Find where the given text appears and provide that cell's center as (X, Y) coordinate. 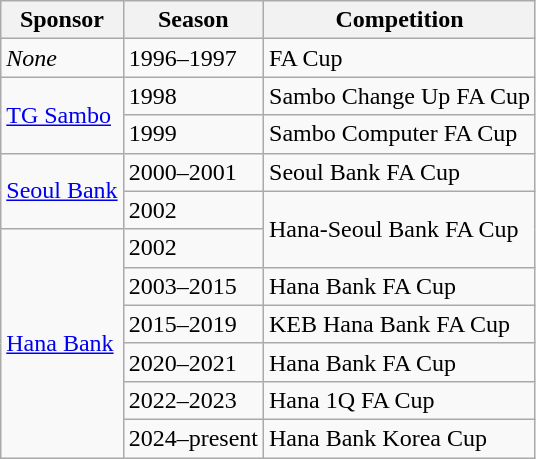
None (62, 58)
Hana 1Q FA Cup (400, 400)
2003–2015 (193, 286)
1999 (193, 134)
2022–2023 (193, 400)
FA Cup (400, 58)
Seoul Bank FA Cup (400, 172)
2015–2019 (193, 324)
1996–1997 (193, 58)
TG Sambo (62, 115)
Sambo Change Up FA Cup (400, 96)
Hana Bank (62, 343)
Sambo Computer FA Cup (400, 134)
1998 (193, 96)
Sponsor (62, 20)
2020–2021 (193, 362)
Competition (400, 20)
Hana Bank Korea Cup (400, 438)
Season (193, 20)
Hana-Seoul Bank FA Cup (400, 229)
KEB Hana Bank FA Cup (400, 324)
2000–2001 (193, 172)
Seoul Bank (62, 191)
2024–present (193, 438)
